Output the (X, Y) coordinate of the center of the cell containing the given text.  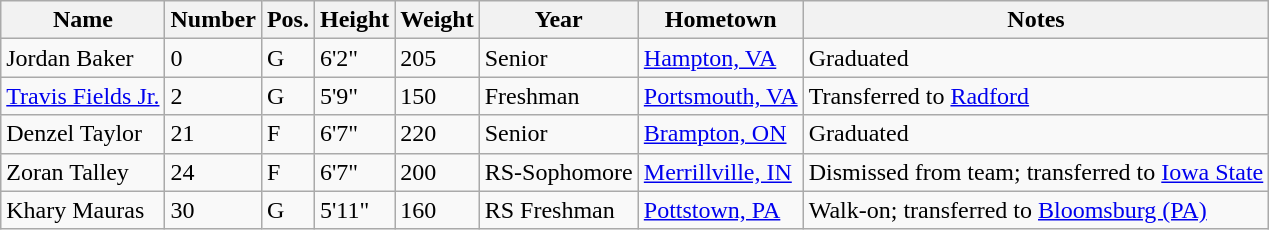
RS Freshman (558, 210)
220 (437, 134)
21 (213, 134)
Pos. (288, 20)
Name (83, 20)
Hampton, VA (720, 58)
205 (437, 58)
0 (213, 58)
5'11" (354, 210)
24 (213, 172)
Pottstown, PA (720, 210)
2 (213, 96)
Walk-on; transferred to Bloomsburg (PA) (1036, 210)
150 (437, 96)
Freshman (558, 96)
Travis Fields Jr. (83, 96)
Denzel Taylor (83, 134)
Hometown (720, 20)
160 (437, 210)
Dismissed from team; transferred to Iowa State (1036, 172)
6'2" (354, 58)
30 (213, 210)
RS-Sophomore (558, 172)
5'9" (354, 96)
Khary Mauras (83, 210)
Height (354, 20)
Transferred to Radford (1036, 96)
Merrillville, IN (720, 172)
Brampton, ON (720, 134)
Portsmouth, VA (720, 96)
Jordan Baker (83, 58)
Year (558, 20)
Weight (437, 20)
Number (213, 20)
200 (437, 172)
Notes (1036, 20)
Zoran Talley (83, 172)
